Locate the cell with the specified text and output its [x, y] center coordinate. 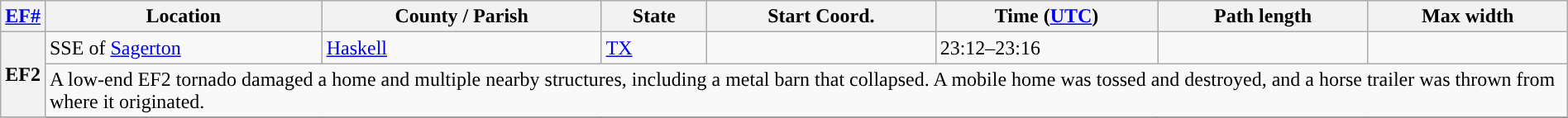
TX [653, 48]
County / Parish [461, 17]
EF# [23, 17]
State [653, 17]
Haskell [461, 48]
Max width [1467, 17]
SSE of Sagerton [184, 48]
EF2 [23, 74]
Time (UTC) [1047, 17]
Start Coord. [822, 17]
Location [184, 17]
Path length [1263, 17]
23:12–23:16 [1047, 48]
